Provide the [X, Y] coordinate of the cell's center where the given text is located.  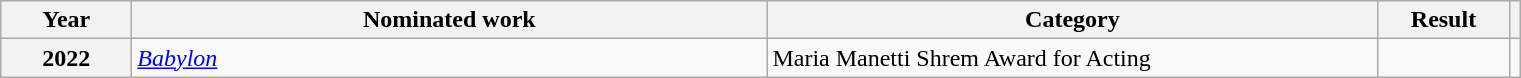
Babylon [450, 58]
2022 [66, 58]
Maria Manetti Shrem Award for Acting [1072, 58]
Nominated work [450, 20]
Year [66, 20]
Result [1444, 20]
Category [1072, 20]
